Provide the (x, y) coordinate of the cell's center where the given text is located.  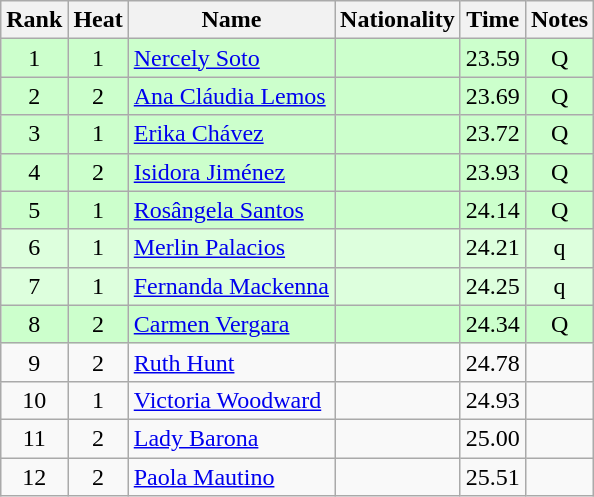
23.69 (492, 96)
24.78 (492, 362)
7 (34, 286)
Victoria Woodward (231, 400)
Nercely Soto (231, 58)
24.21 (492, 248)
3 (34, 134)
Rosângela Santos (231, 210)
12 (34, 477)
5 (34, 210)
Heat (98, 20)
24.34 (492, 324)
Lady Barona (231, 438)
24.25 (492, 286)
Fernanda Mackenna (231, 286)
24.14 (492, 210)
10 (34, 400)
8 (34, 324)
23.59 (492, 58)
Rank (34, 20)
25.51 (492, 477)
Time (492, 20)
Paola Mautino (231, 477)
Ana Cláudia Lemos (231, 96)
Merlin Palacios (231, 248)
23.93 (492, 172)
Nationality (398, 20)
Name (231, 20)
11 (34, 438)
Erika Chávez (231, 134)
9 (34, 362)
Ruth Hunt (231, 362)
4 (34, 172)
23.72 (492, 134)
24.93 (492, 400)
Carmen Vergara (231, 324)
Notes (559, 20)
6 (34, 248)
Isidora Jiménez (231, 172)
25.00 (492, 438)
